Pinpoint the cell where the given text exists, returning its [X, Y] midpoint coordinate. 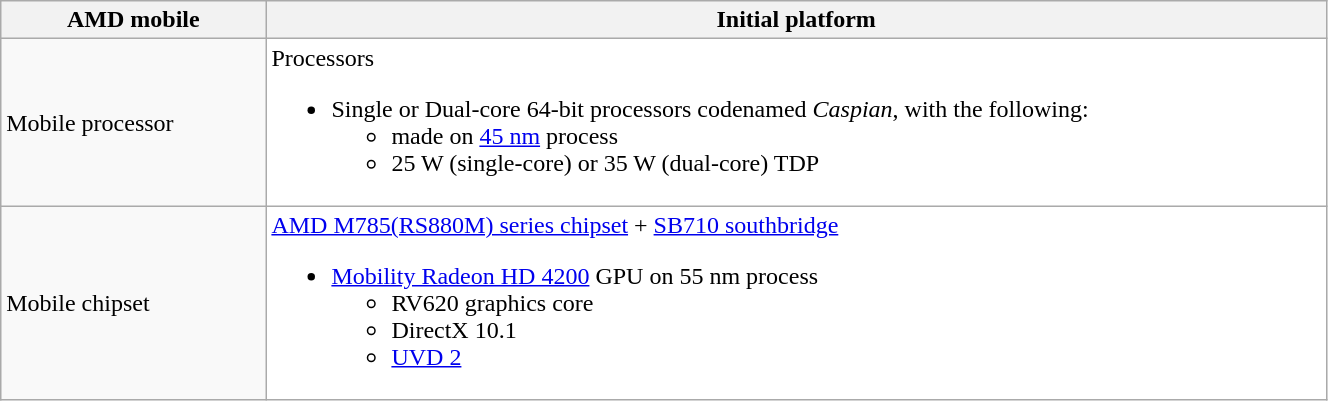
Initial platform [796, 20]
ProcessorsSingle or Dual-core 64-bit processors codenamed Caspian, with the following:made on 45 nm process25 W (single-core) or 35 W (dual-core) TDP [796, 122]
AMD mobile [134, 20]
Mobile processor [134, 122]
AMD M785(RS880M) series chipset + SB710 southbridgeMobility Radeon HD 4200 GPU on 55 nm processRV620 graphics coreDirectX 10.1UVD 2 [796, 303]
Mobile chipset [134, 303]
